Locate the cell with the specified text and output its (X, Y) center coordinate. 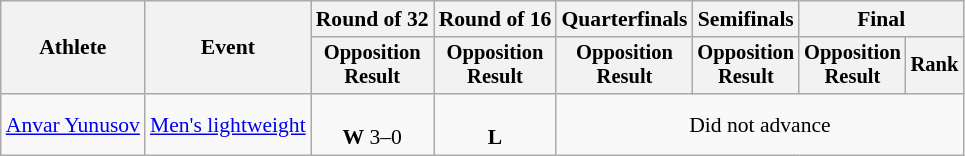
Athlete (73, 48)
Semifinals (746, 19)
Event (228, 48)
Quarterfinals (624, 19)
Rank (935, 66)
W 3–0 (372, 124)
Round of 16 (496, 19)
L (496, 124)
Round of 32 (372, 19)
Did not advance (760, 124)
Men's lightweight (228, 124)
Final (881, 19)
Anvar Yunusov (73, 124)
